Capture the cell that displays the provided text and extract its (x, y) central coordinate. 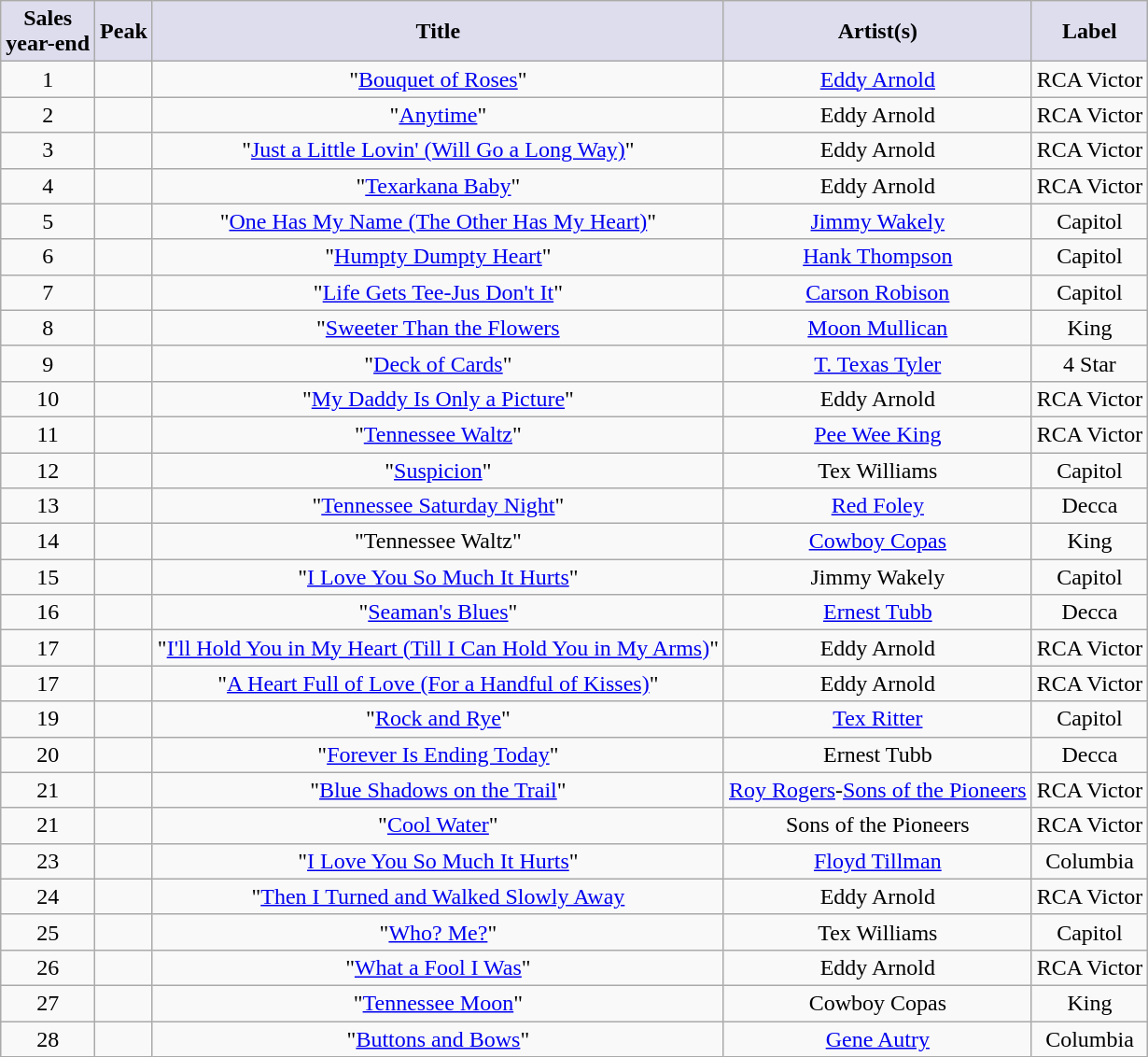
Label (1090, 32)
Gene Autry (877, 1039)
1 (49, 79)
"Anytime" (438, 115)
Tex Ritter (877, 719)
Pee Wee King (877, 434)
"I'll Hold You in My Heart (Till I Can Hold You in My Arms)" (438, 648)
25 (49, 932)
Roy Rogers-Sons of the Pioneers (877, 790)
7 (49, 292)
"Tennessee Saturday Night" (438, 506)
"Forever Is Ending Today" (438, 754)
13 (49, 506)
"Sweeter Than the Flowers (438, 328)
19 (49, 719)
Artist(s) (877, 32)
5 (49, 221)
Sons of the Pioneers (877, 825)
"Bouquet of Roses" (438, 79)
Moon Mullican (877, 328)
23 (49, 861)
"Life Gets Tee-Jus Don't It" (438, 292)
8 (49, 328)
"Rock and Rye" (438, 719)
Hank Thompson (877, 257)
"Tennessee Moon" (438, 1003)
"Deck of Cards" (438, 363)
"Suspicion" (438, 470)
11 (49, 434)
20 (49, 754)
T. Texas Tyler (877, 363)
"Cool Water" (438, 825)
9 (49, 363)
"Seaman's Blues" (438, 613)
"Texarkana Baby" (438, 186)
"Just a Little Lovin' (Will Go a Long Way)" (438, 150)
15 (49, 577)
"Humpty Dumpty Heart" (438, 257)
26 (49, 967)
24 (49, 896)
Peak (124, 32)
3 (49, 150)
Salesyear-end (49, 32)
"Then I Turned and Walked Slowly Away (438, 896)
Red Foley (877, 506)
2 (49, 115)
6 (49, 257)
"Buttons and Bows" (438, 1039)
4 Star (1090, 363)
16 (49, 613)
"My Daddy Is Only a Picture" (438, 399)
27 (49, 1003)
10 (49, 399)
"Who? Me?" (438, 932)
Carson Robison (877, 292)
"A Heart Full of Love (For a Handful of Kisses)" (438, 684)
28 (49, 1039)
4 (49, 186)
"One Has My Name (The Other Has My Heart)" (438, 221)
Title (438, 32)
12 (49, 470)
14 (49, 542)
"Blue Shadows on the Trail" (438, 790)
"What a Fool I Was" (438, 967)
Floyd Tillman (877, 861)
